Determine the (x, y) coordinate at the center of the cell enclosing the given text.  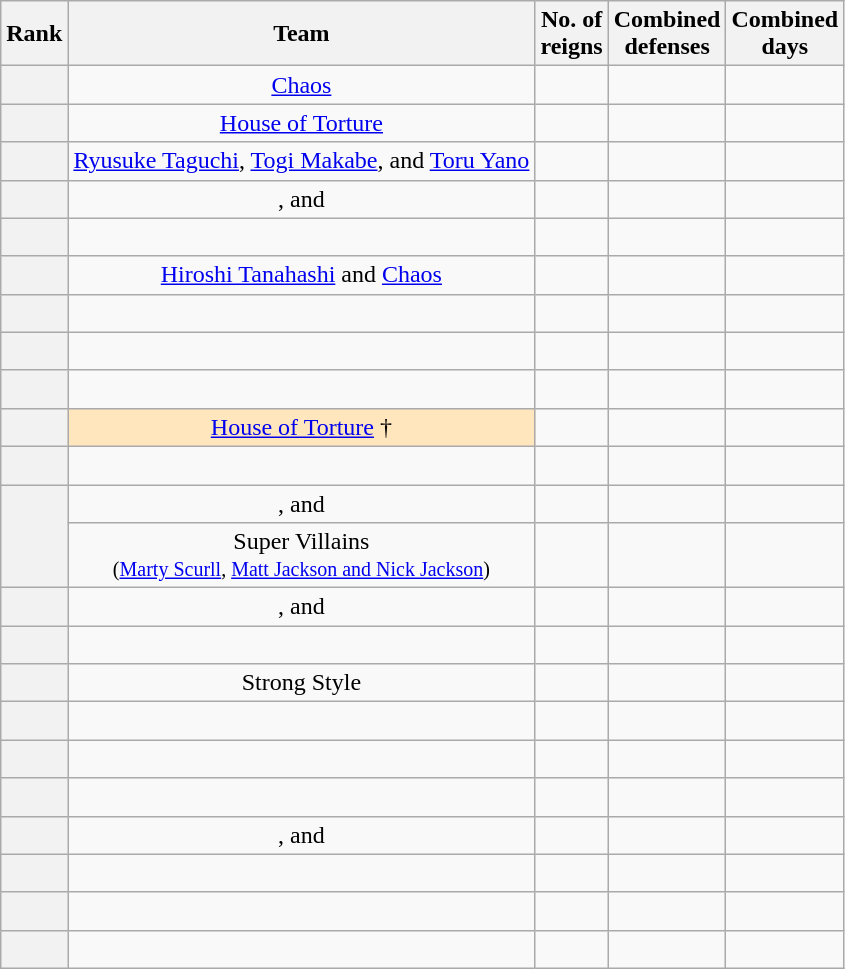
Chaos (302, 85)
Combineddefenses (667, 34)
Ryusuke Taguchi, Togi Makabe, and Toru Yano (302, 161)
Team (302, 34)
Hiroshi Tanahashi and Chaos (302, 275)
House of Torture † (302, 427)
Strong Style (302, 683)
No. ofreigns (572, 34)
Combineddays (785, 34)
Rank (34, 34)
Super Villains(Marty Scurll, Matt Jackson and Nick Jackson) (302, 556)
House of Torture (302, 123)
